Return [X, Y] of the center of cell containing provided text 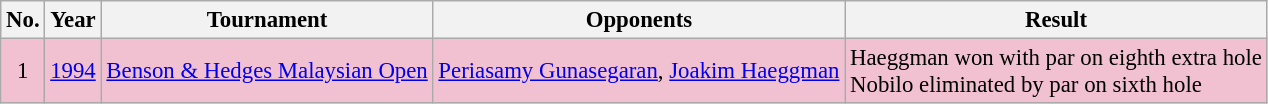
Result [1056, 20]
No. [23, 20]
Haeggman won with par on eighth extra holeNobilo eliminated by par on sixth hole [1056, 72]
1994 [73, 72]
Year [73, 20]
1 [23, 72]
Periasamy Gunasegaran, Joakim Haeggman [639, 72]
Benson & Hedges Malaysian Open [267, 72]
Opponents [639, 20]
Tournament [267, 20]
